Output the [x, y] coordinate of the center of the cell containing the given text.  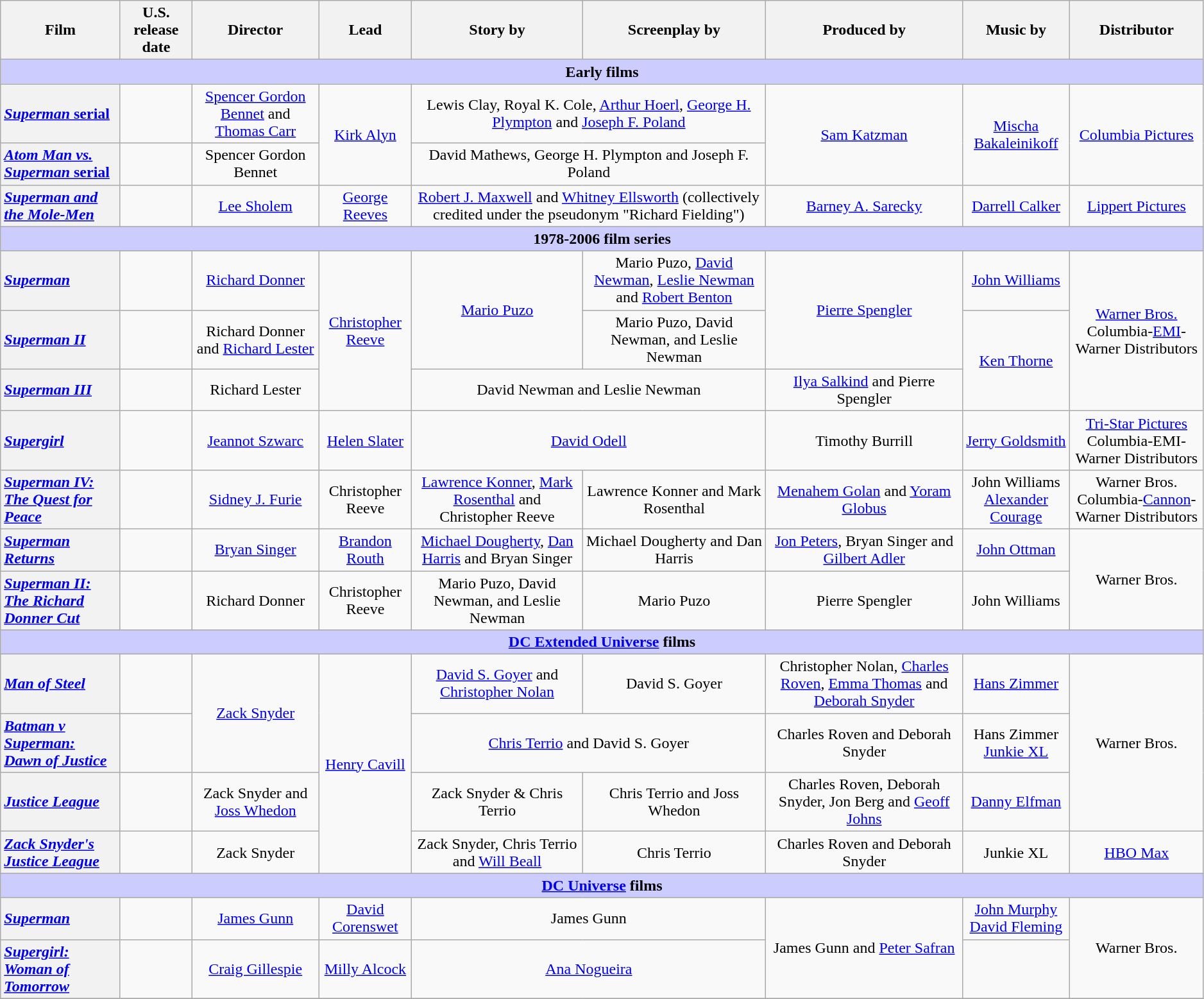
James Gunn and Peter Safran [865, 948]
Lee Sholem [255, 205]
Chris Terrio and Joss Whedon [674, 802]
David S. Goyer and Christopher Nolan [497, 684]
Sam Katzman [865, 135]
Spencer Gordon Bennet and Thomas Carr [255, 114]
Michael Dougherty, Dan Harris and Bryan Singer [497, 549]
Lawrence Konner, Mark Rosenthal and Christopher Reeve [497, 499]
Henry Cavill [366, 764]
Superman II [60, 339]
DC Extended Universe films [602, 642]
Superman III [60, 390]
Chris Terrio and David S. Goyer [589, 743]
Zack Snyder & Chris Terrio [497, 802]
Ken Thorne [1016, 361]
Darrell Calker [1016, 205]
Chris Terrio [674, 852]
Milly Alcock [366, 969]
Bryan Singer [255, 549]
Superman II:The Richard Donner Cut [60, 601]
Zack Snyder, Chris Terrio and Will Beall [497, 852]
David S. Goyer [674, 684]
Timothy Burrill [865, 440]
Lewis Clay, Royal K. Cole, Arthur Hoerl, George H. Plympton and Joseph F. Poland [589, 114]
Helen Slater [366, 440]
Lead [366, 30]
Christopher Nolan, Charles Roven, Emma Thomas and Deborah Snyder [865, 684]
Spencer Gordon Bennet [255, 164]
David Odell [589, 440]
Jon Peters, Bryan Singer and Gilbert Adler [865, 549]
Hans Zimmer [1016, 684]
Mario Puzo, David Newman, Leslie Newman and Robert Benton [674, 280]
Superman Returns [60, 549]
Film [60, 30]
Michael Dougherty and Dan Harris [674, 549]
John WilliamsAlexander Courage [1016, 499]
Brandon Routh [366, 549]
Kirk Alyn [366, 135]
Richard Donner and Richard Lester [255, 339]
Zack Snyder and Joss Whedon [255, 802]
Warner Bros. Columbia-EMI-Warner Distributors [1137, 331]
Junkie XL [1016, 852]
Atom Man vs. Superman serial [60, 164]
David Newman and Leslie Newman [589, 390]
Ilya Salkind and Pierre Spengler [865, 390]
David Corenswet [366, 919]
Barney A. Sarecky [865, 205]
Craig Gillespie [255, 969]
1978-2006 film series [602, 239]
Jerry Goldsmith [1016, 440]
Director [255, 30]
Supergirl [60, 440]
Ana Nogueira [589, 969]
Produced by [865, 30]
Distributor [1137, 30]
Richard Lester [255, 390]
Robert J. Maxwell and Whitney Ellsworth (collectively credited under the pseudonym "Richard Fielding") [589, 205]
Superman and the Mole-Men [60, 205]
George Reeves [366, 205]
HBO Max [1137, 852]
U.S. release date [156, 30]
David Mathews, George H. Plympton and Joseph F. Poland [589, 164]
Justice League [60, 802]
Menahem Golan and Yoram Globus [865, 499]
Jeannot Szwarc [255, 440]
Early films [602, 72]
Sidney J. Furie [255, 499]
Man of Steel [60, 684]
Lippert Pictures [1137, 205]
Batman v Superman:Dawn of Justice [60, 743]
John Ottman [1016, 549]
Music by [1016, 30]
Columbia Pictures [1137, 135]
Supergirl: Woman of Tomorrow [60, 969]
Tri-Star Pictures Columbia-EMI-Warner Distributors [1137, 440]
Superman serial [60, 114]
Screenplay by [674, 30]
Warner Bros. Columbia-Cannon-Warner Distributors [1137, 499]
DC Universe films [602, 885]
Superman IV:The Quest for Peace [60, 499]
Story by [497, 30]
Charles Roven, Deborah Snyder, Jon Berg and Geoff Johns [865, 802]
Mischa Bakaleinikoff [1016, 135]
John MurphyDavid Fleming [1016, 919]
Hans ZimmerJunkie XL [1016, 743]
Danny Elfman [1016, 802]
Lawrence Konner and Mark Rosenthal [674, 499]
Zack Snyder'sJustice League [60, 852]
